Provide the [X, Y] coordinate of the cell's center where the given text is located.  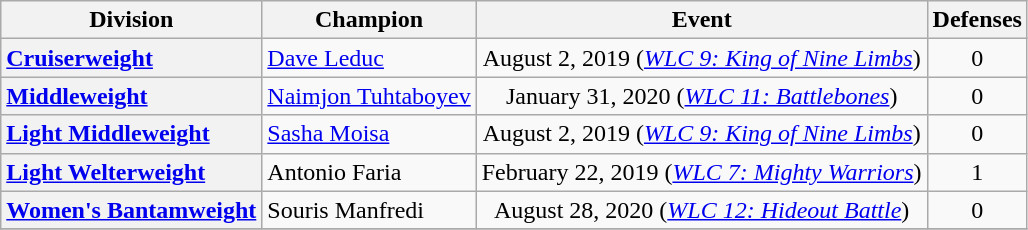
Defenses [977, 20]
Cruiserweight [132, 58]
Light Welterweight [132, 172]
January 31, 2020 (WLC 11: Battlebones) [702, 96]
Division [132, 20]
Naimjon Tuhtaboyev [369, 96]
Women's Bantamweight [132, 210]
Sasha Moisa [369, 134]
Event [702, 20]
Dave Leduc [369, 58]
Light Middleweight [132, 134]
Souris Manfredi [369, 210]
Middleweight [132, 96]
February 22, 2019 (WLC 7: Mighty Warriors) [702, 172]
Antonio Faria [369, 172]
Champion [369, 20]
1 [977, 172]
August 28, 2020 (WLC 12: Hideout Battle) [702, 210]
